Determine the (X, Y) coordinate at the center of the cell enclosing the given text.  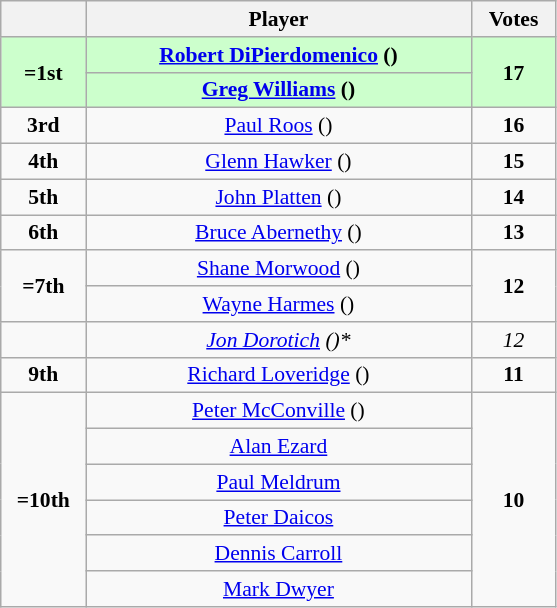
6th (44, 233)
Paul Meldrum (278, 482)
Richard Loveridge () (278, 375)
Peter Daicos (278, 518)
Wayne Harmes () (278, 304)
16 (514, 126)
3rd (44, 126)
Greg Williams () (278, 90)
=1st (44, 72)
=7th (44, 286)
5th (44, 197)
Bruce Abernethy () (278, 233)
13 (514, 233)
Player (278, 19)
17 (514, 72)
Dennis Carroll (278, 554)
Mark Dwyer (278, 589)
Robert DiPierdomenico () (278, 55)
Shane Morwood () (278, 269)
9th (44, 375)
4th (44, 162)
14 (514, 197)
=10th (44, 500)
Glenn Hawker () (278, 162)
10 (514, 500)
Paul Roos () (278, 126)
Peter McConville () (278, 411)
Alan Ezard (278, 447)
Jon Dorotich ()* (278, 340)
15 (514, 162)
John Platten () (278, 197)
Votes (514, 19)
11 (514, 375)
